Extract the (X, Y) coordinate from the center of the cell holding the provided text.  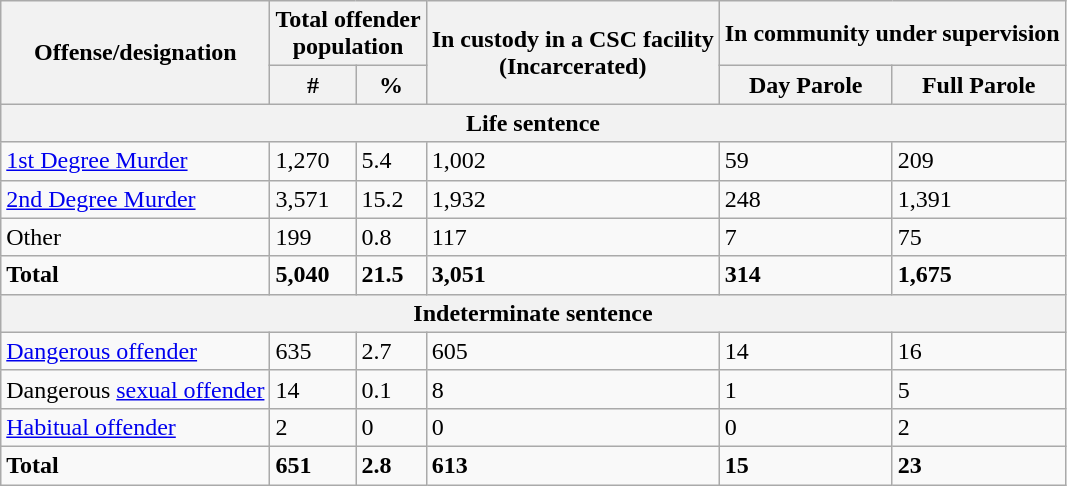
209 (978, 161)
Full Parole (978, 85)
1,391 (978, 199)
15.2 (391, 199)
1,270 (313, 161)
1 (806, 389)
7 (806, 237)
3,051 (572, 275)
2nd Degree Murder (136, 199)
1,002 (572, 161)
Dangerous sexual offender (136, 389)
% (391, 85)
In community under supervision (892, 34)
3,571 (313, 199)
21.5 (391, 275)
5 (978, 389)
23 (978, 465)
Day Parole (806, 85)
Indeterminate sentence (534, 313)
5.4 (391, 161)
Habitual offender (136, 427)
5,040 (313, 275)
16 (978, 351)
1st Degree Murder (136, 161)
2.7 (391, 351)
117 (572, 237)
8 (572, 389)
613 (572, 465)
1,932 (572, 199)
1,675 (978, 275)
Other (136, 237)
605 (572, 351)
15 (806, 465)
635 (313, 351)
0.8 (391, 237)
In custody in a CSC facility(Incarcerated) (572, 52)
248 (806, 199)
2.8 (391, 465)
# (313, 85)
Offense/designation (136, 52)
Total offenderpopulation (348, 34)
75 (978, 237)
199 (313, 237)
59 (806, 161)
314 (806, 275)
Life sentence (534, 123)
Dangerous offender (136, 351)
0.1 (391, 389)
651 (313, 465)
